Extract the [x, y] coordinate from the center of the cell holding the provided text.  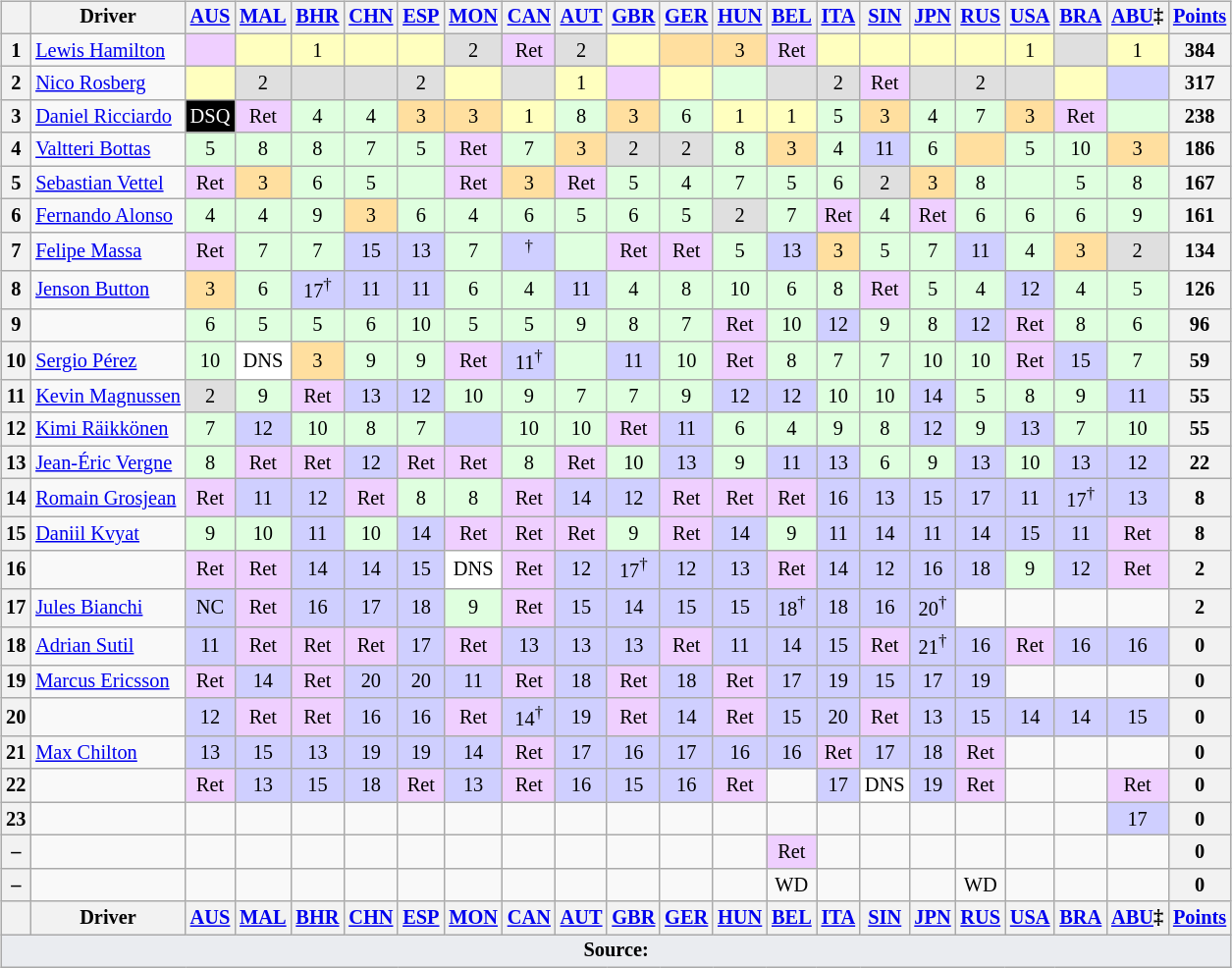
317 [1200, 83]
23 [16, 819]
DSQ [210, 117]
126 [1200, 289]
Valtteri Bottas [108, 149]
Felipe Massa [108, 251]
59 [1200, 361]
167 [1200, 183]
14† [529, 717]
21 [16, 753]
134 [1200, 251]
Kevin Magnussen [108, 397]
20† [933, 607]
186 [1200, 149]
21† [933, 646]
NC [210, 607]
Daniel Ricciardo [108, 117]
Sergio Pérez [108, 361]
Jean-Éric Vergne [108, 462]
Daniil Kvyat [108, 534]
Marcus Ericsson [108, 681]
Lewis Hamilton [108, 50]
Kimi Räikkönen [108, 429]
11† [529, 361]
161 [1200, 216]
Adrian Sutil [108, 646]
238 [1200, 117]
Romain Grosjean [108, 499]
18† [791, 607]
Jules Bianchi [108, 607]
Sebastian Vettel [108, 183]
Source: [616, 951]
Fernando Alonso [108, 216]
† [529, 251]
Jenson Button [108, 289]
96 [1200, 325]
Max Chilton [108, 753]
384 [1200, 50]
Nico Rosberg [108, 83]
